Return the (x, y) coordinate for the center point of the cell that contains the specified text.  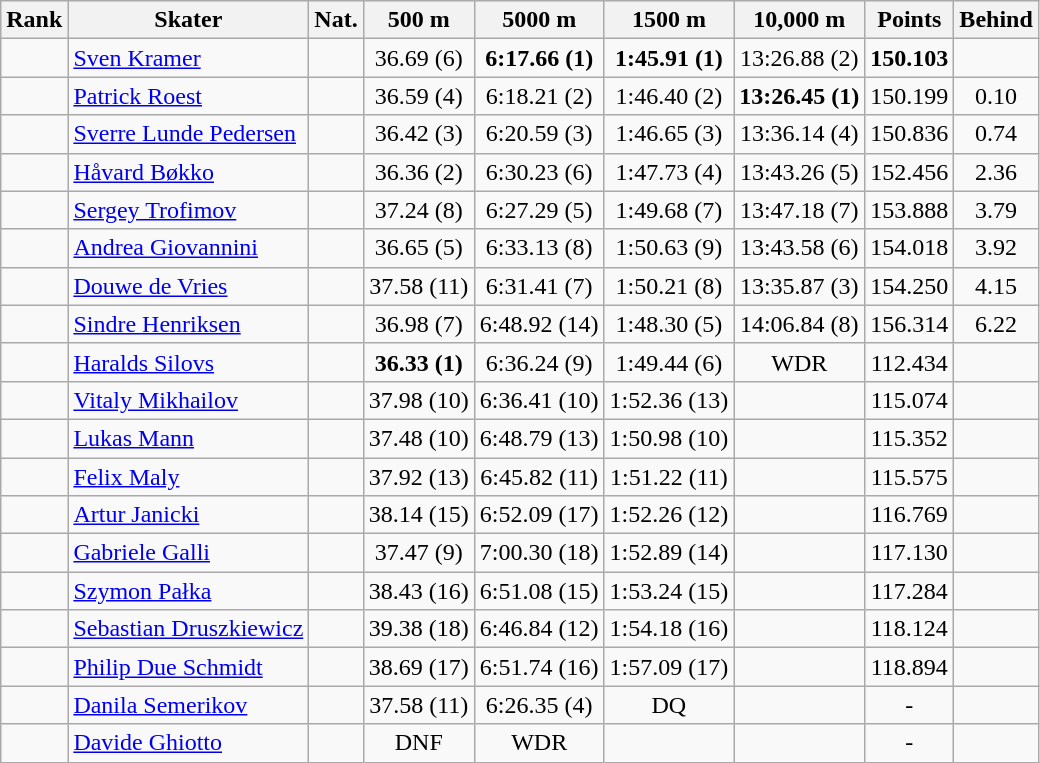
1500 m (669, 20)
36.33 (1) (418, 362)
38.69 (17) (418, 667)
Vitaly Mikhailov (188, 400)
Artur Janicki (188, 515)
37.98 (10) (418, 400)
13:47.18 (7) (800, 210)
13:43.26 (5) (800, 172)
6:20.59 (3) (539, 134)
36.98 (7) (418, 324)
115.575 (910, 477)
39.38 (18) (418, 629)
150.836 (910, 134)
116.769 (910, 515)
Lukas Mann (188, 438)
13:35.87 (3) (800, 286)
118.894 (910, 667)
6:51.74 (16) (539, 667)
Points (910, 20)
150.103 (910, 58)
13:26.88 (2) (800, 58)
Danila Semerikov (188, 705)
152.456 (910, 172)
6:33.13 (8) (539, 248)
1:53.24 (15) (669, 591)
13:36.14 (4) (800, 134)
1:48.30 (5) (669, 324)
Szymon Pałka (188, 591)
6:17.66 (1) (539, 58)
13:26.45 (1) (800, 96)
Davide Ghiotto (188, 743)
Felix Maly (188, 477)
6:30.23 (6) (539, 172)
Andrea Giovannini (188, 248)
150.199 (910, 96)
38.43 (16) (418, 591)
1:52.36 (13) (669, 400)
1:54.18 (16) (669, 629)
Nat. (336, 20)
Rank (34, 20)
6:48.92 (14) (539, 324)
118.124 (910, 629)
36.42 (3) (418, 134)
37.47 (9) (418, 553)
1:46.40 (2) (669, 96)
3.79 (996, 210)
1:49.44 (6) (669, 362)
Sergey Trofimov (188, 210)
153.888 (910, 210)
6:46.84 (12) (539, 629)
Haralds Silovs (188, 362)
2.36 (996, 172)
6:36.41 (10) (539, 400)
7:00.30 (18) (539, 553)
5000 m (539, 20)
3.92 (996, 248)
36.36 (2) (418, 172)
6:51.08 (15) (539, 591)
37.24 (8) (418, 210)
13:43.58 (6) (800, 248)
6:31.41 (7) (539, 286)
4.15 (996, 286)
Douwe de Vries (188, 286)
37.48 (10) (418, 438)
1:52.26 (12) (669, 515)
6:36.24 (9) (539, 362)
115.074 (910, 400)
1:46.65 (3) (669, 134)
38.14 (15) (418, 515)
1:47.73 (4) (669, 172)
DNF (418, 743)
1:50.63 (9) (669, 248)
6:27.29 (5) (539, 210)
1:49.68 (7) (669, 210)
1:50.21 (8) (669, 286)
Gabriele Galli (188, 553)
Behind (996, 20)
Skater (188, 20)
6:48.79 (13) (539, 438)
Philip Due Schmidt (188, 667)
36.69 (6) (418, 58)
1:52.89 (14) (669, 553)
1:45.91 (1) (669, 58)
6.22 (996, 324)
117.130 (910, 553)
DQ (669, 705)
Sven Kramer (188, 58)
Håvard Bøkko (188, 172)
14:06.84 (8) (800, 324)
112.434 (910, 362)
500 m (418, 20)
1:51.22 (11) (669, 477)
6:45.82 (11) (539, 477)
1:57.09 (17) (669, 667)
36.59 (4) (418, 96)
117.284 (910, 591)
1:50.98 (10) (669, 438)
154.018 (910, 248)
10,000 m (800, 20)
Sindre Henriksen (188, 324)
37.92 (13) (418, 477)
6:18.21 (2) (539, 96)
Sebastian Druszkiewicz (188, 629)
Sverre Lunde Pedersen (188, 134)
0.10 (996, 96)
0.74 (996, 134)
Patrick Roest (188, 96)
154.250 (910, 286)
156.314 (910, 324)
6:26.35 (4) (539, 705)
36.65 (5) (418, 248)
6:52.09 (17) (539, 515)
115.352 (910, 438)
